Output the (X, Y) coordinate of the center of the cell containing the given text.  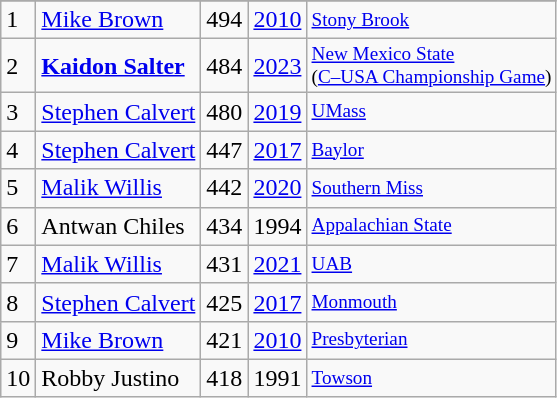
5 (18, 188)
2020 (278, 188)
4 (18, 150)
UAB (432, 264)
3 (18, 112)
484 (224, 66)
1994 (278, 226)
Appalachian State (432, 226)
431 (224, 264)
Antwan Chiles (118, 226)
494 (224, 20)
2 (18, 66)
Monmouth (432, 302)
Baylor (432, 150)
Presbyterian (432, 340)
Stony Brook (432, 20)
434 (224, 226)
6 (18, 226)
2019 (278, 112)
1991 (278, 378)
1 (18, 20)
9 (18, 340)
UMass (432, 112)
New Mexico State(C–USA Championship Game) (432, 66)
447 (224, 150)
418 (224, 378)
425 (224, 302)
Southern Miss (432, 188)
Towson (432, 378)
7 (18, 264)
Kaidon Salter (118, 66)
480 (224, 112)
8 (18, 302)
442 (224, 188)
10 (18, 378)
Robby Justino (118, 378)
421 (224, 340)
2023 (278, 66)
2021 (278, 264)
